Determine the [x, y] coordinate at the center of the cell enclosing the given text.  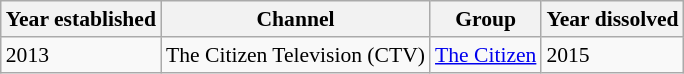
Year dissolved [612, 19]
The Citizen Television (CTV) [296, 55]
Group [486, 19]
2015 [612, 55]
2013 [81, 55]
Channel [296, 19]
The Citizen [486, 55]
Year established [81, 19]
